Determine the (x, y) coordinate at the center of the cell enclosing the given text.  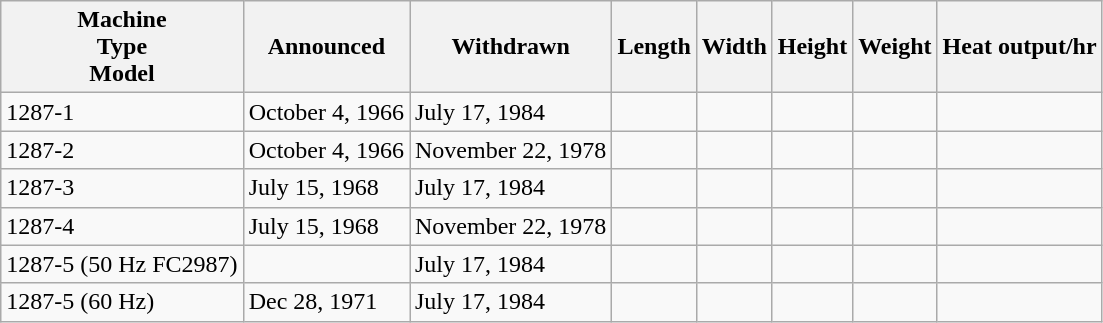
Withdrawn (511, 47)
1287-1 (122, 112)
Heat output/hr (1020, 47)
1287-4 (122, 226)
1287-5 (50 Hz FC2987) (122, 264)
Dec 28, 1971 (326, 302)
Length (654, 47)
1287-5 (60 Hz) (122, 302)
1287-2 (122, 150)
Weight (895, 47)
Announced (326, 47)
Width (734, 47)
MachineTypeModel (122, 47)
Height (812, 47)
1287-3 (122, 188)
